Search for the cell housing the specified text and yield its (x, y) center coordinate. 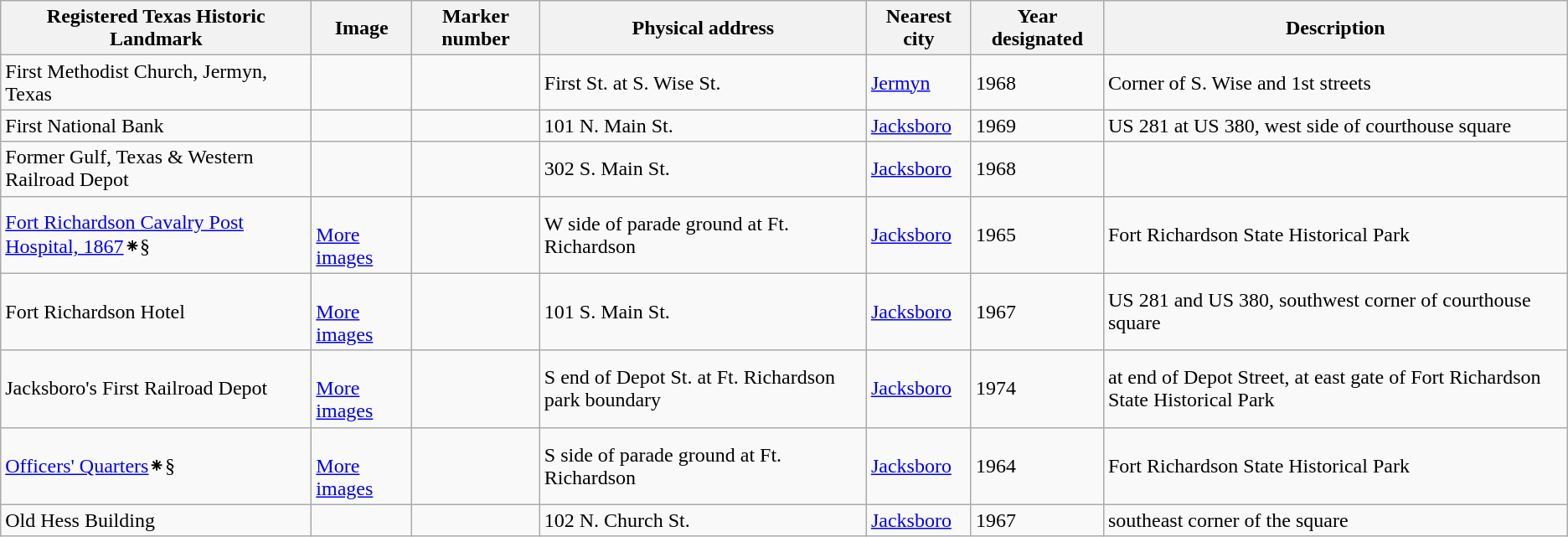
1969 (1037, 126)
Year designated (1037, 28)
southeast corner of the square (1335, 520)
Corner of S. Wise and 1st streets (1335, 82)
Old Hess Building (156, 520)
Description (1335, 28)
First Methodist Church, Jermyn, Texas (156, 82)
1964 (1037, 466)
at end of Depot Street, at east gate of Fort Richardson State Historical Park (1335, 389)
Jacksboro's First Railroad Depot (156, 389)
Jermyn (918, 82)
S end of Depot St. at Ft. Richardson park boundary (703, 389)
Image (362, 28)
101 S. Main St. (703, 312)
Marker number (476, 28)
Registered Texas Historic Landmark (156, 28)
W side of parade ground at Ft. Richardson (703, 235)
First National Bank (156, 126)
101 N. Main St. (703, 126)
US 281 at US 380, west side of courthouse square (1335, 126)
Physical address (703, 28)
302 S. Main St. (703, 169)
1974 (1037, 389)
Former Gulf, Texas & Western Railroad Depot (156, 169)
Officers' Quarters⁕§ (156, 466)
Fort Richardson Cavalry Post Hospital, 1867⁕§ (156, 235)
First St. at S. Wise St. (703, 82)
1965 (1037, 235)
US 281 and US 380, southwest corner of courthouse square (1335, 312)
102 N. Church St. (703, 520)
Fort Richardson Hotel (156, 312)
S side of parade ground at Ft. Richardson (703, 466)
Nearest city (918, 28)
